Detect which cell encompasses the target text, then output its [x, y] center coordinate. 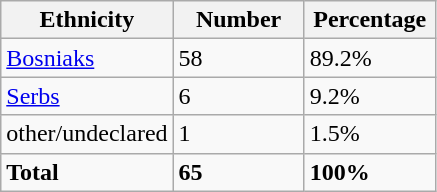
Total [87, 172]
58 [238, 58]
65 [238, 172]
Serbs [87, 96]
Percentage [370, 20]
100% [370, 172]
Ethnicity [87, 20]
Bosniaks [87, 58]
other/undeclared [87, 134]
Number [238, 20]
6 [238, 96]
89.2% [370, 58]
9.2% [370, 96]
1 [238, 134]
1.5% [370, 134]
